Detect which cell encompasses the target text, then output its (X, Y) center coordinate. 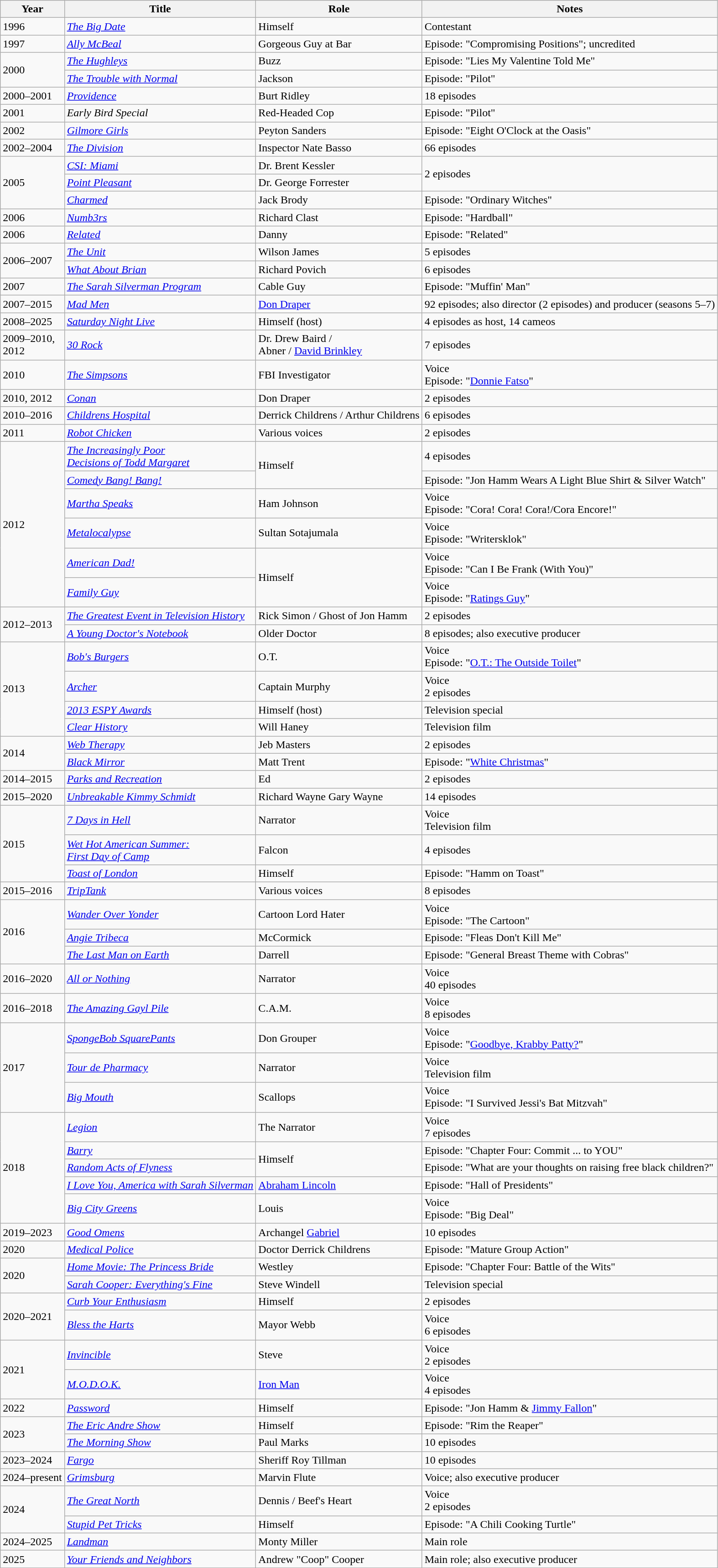
Toast of London (160, 873)
2007–2015 (32, 304)
Jackson (339, 78)
C.A.M. (339, 1009)
Wet Hot American Summer: First Day of Camp (160, 850)
What About Brian (160, 269)
2023–2024 (32, 1460)
Episode: "Jon Hamm Wears A Light Blue Shirt & Silver Watch" (570, 480)
Dr. George Forrester (339, 182)
2022 (32, 1408)
Legion (160, 1127)
McCormick (339, 938)
Year (32, 9)
Gorgeous Guy at Bar (339, 44)
Darrell (339, 955)
Mad Men (160, 304)
VoiceEpisode: "The Cartoon" (570, 914)
American Dad! (160, 563)
Episode: "Eight O'Clock at the Oasis" (570, 130)
Point Pleasant (160, 182)
7 Days in Hell (160, 820)
2008–2025 (32, 321)
Metalocalypse (160, 533)
14 episodes (570, 797)
Home Movie: The Princess Bride (160, 1267)
Will Haney (339, 727)
VoiceEpisode: "Cora! Cora! Cora!/Cora Encore!" (570, 503)
Voice7 episodes (570, 1127)
2010, 2012 (32, 398)
A Young Doctor's Notebook (160, 633)
Grimsburg (160, 1477)
Clear History (160, 727)
Contestant (570, 26)
Derrick Childrens / Arthur Childrens (339, 415)
Episode: "A Chili Cooking Turtle" (570, 1524)
Peyton Sanders (339, 130)
Ed (339, 779)
Episode: "Ordinary Witches" (570, 200)
2025 (32, 1559)
2016–2020 (32, 978)
Random Acts of Flyness (160, 1168)
Medical Police (160, 1249)
2013 ESPY Awards (160, 710)
Episode: "Hamm on Toast" (570, 873)
2002 (32, 130)
Richard Clast (339, 217)
Numb3rs (160, 217)
Cable Guy (339, 287)
Scallops (339, 1097)
Childrens Hospital (160, 415)
2000–2001 (32, 96)
TripTank (160, 890)
Fargo (160, 1460)
Ham Johnson (339, 503)
Wander Over Yonder (160, 914)
Episode: "Jon Hamm & Jimmy Fallon" (570, 1408)
2023 (32, 1434)
Captain Murphy (339, 687)
Episode: "Mature Group Action" (570, 1249)
2010–2016 (32, 415)
Wilson James (339, 252)
2018 (32, 1168)
Martha Speaks (160, 503)
Andrew "Coop" Cooper (339, 1559)
Title (160, 9)
Stupid Pet Tricks (160, 1524)
Episode: "Compromising Positions"; uncredited (570, 44)
Richard Povich (339, 269)
Louis (339, 1208)
2002–2004 (32, 148)
Notes (570, 9)
Comedy Bang! Bang! (160, 480)
Landman (160, 1542)
VoiceEpisode: "Goodbye, Krabby Patty?" (570, 1038)
2013 (32, 689)
30 Rock (160, 345)
1996 (32, 26)
Jeb Masters (339, 745)
O.T. (339, 657)
FBI Investigator (339, 375)
2024–2025 (32, 1542)
Paul Marks (339, 1443)
Family Guy (160, 593)
7 episodes (570, 345)
Rick Simon / Ghost of Jon Hamm (339, 616)
2005 (32, 182)
Curb Your Enthusiasm (160, 1302)
Episode: "Lies My Valentine Told Me" (570, 61)
Richard Wayne Gary Wayne (339, 797)
Saturday Night Live (160, 321)
The Simpsons (160, 375)
Episode: "Chapter Four: Commit ... to YOU" (570, 1150)
2010 (32, 375)
2016–2018 (32, 1009)
Tour de Pharmacy (160, 1068)
Voice; also executive producer (570, 1477)
2000 (32, 70)
The Morning Show (160, 1443)
Television film (570, 727)
2007 (32, 287)
Bob's Burgers (160, 657)
2006–2007 (32, 261)
2014 (32, 753)
Related (160, 235)
Older Doctor (339, 633)
VoiceEpisode: "Writersklok" (570, 533)
Episode: "Fleas Don't Kill Me" (570, 938)
2001 (32, 113)
Episode: "Hall of Presidents" (570, 1185)
SpongeBob SquarePants (160, 1038)
Voice40 episodes (570, 978)
The Eric Andre Show (160, 1425)
Black Mirror (160, 762)
2009–2010,2012 (32, 345)
Episode: "Related" (570, 235)
CSI: Miami (160, 165)
Abraham Lincoln (339, 1185)
Ally McBeal (160, 44)
Burt Ridley (339, 96)
Voice6 episodes (570, 1325)
VoiceEpisode: "Donnie Fatso" (570, 375)
M.O.D.O.K. (160, 1384)
Voice4 episodes (570, 1384)
Episode: "Chapter Four: Battle of the Wits" (570, 1267)
Invincible (160, 1355)
The Greatest Event in Television History (160, 616)
2014–2015 (32, 779)
All or Nothing (160, 978)
Password (160, 1408)
Red-Headed Cop (339, 113)
Falcon (339, 850)
The Sarah Silverman Program (160, 287)
Matt Trent (339, 762)
Westley (339, 1267)
Steve Windell (339, 1284)
5 episodes (570, 252)
18 episodes (570, 96)
Sultan Sotajumala (339, 533)
2024 (32, 1509)
2021 (32, 1370)
Role (339, 9)
Marvin Flute (339, 1477)
Early Bird Special (160, 113)
Barry (160, 1150)
Gilmore Girls (160, 130)
Voice8 episodes (570, 1009)
Charmed (160, 200)
Good Omens (160, 1232)
Episode: "What are your thoughts on raising free black children?" (570, 1168)
8 episodes (570, 890)
Sheriff Roy Tillman (339, 1460)
2016 (32, 931)
The Hughleys (160, 61)
VoiceEpisode: "Big Deal" (570, 1208)
Dr. Brent Kessler (339, 165)
2020–2021 (32, 1317)
Don Grouper (339, 1038)
8 episodes; also executive producer (570, 633)
Episode: "Hardball" (570, 217)
Episode: "General Breast Theme with Cobras" (570, 955)
66 episodes (570, 148)
The Narrator (339, 1127)
Dr. Drew Baird / Abner / David Brinkley (339, 345)
2019–2023 (32, 1232)
1997 (32, 44)
Episode: "White Christmas" (570, 762)
Buzz (339, 61)
Your Friends and Neighbors (160, 1559)
Main role; also executive producer (570, 1559)
Doctor Derrick Childrens (339, 1249)
Big Mouth (160, 1097)
92 episodes; also director (2 episodes) and producer (seasons 5–7) (570, 304)
Iron Man (339, 1384)
Providence (160, 96)
2015–2016 (32, 890)
2012 (32, 524)
The Division (160, 148)
The Amazing Gayl Pile (160, 1009)
Archer (160, 687)
VoiceEpisode: "Ratings Guy" (570, 593)
VoiceEpisode: "I Survived Jessi's Bat Mitzvah" (570, 1097)
Sarah Cooper: Everything's Fine (160, 1284)
Danny (339, 235)
Jack Brody (339, 200)
2015–2020 (32, 797)
Main role (570, 1542)
Unbreakable Kimmy Schmidt (160, 797)
Robot Chicken (160, 433)
Angie Tribeca (160, 938)
2011 (32, 433)
I Love You, America with Sarah Silverman (160, 1185)
Bless the Harts (160, 1325)
4 episodes as host, 14 cameos (570, 321)
The Great North (160, 1501)
Mayor Webb (339, 1325)
The Unit (160, 252)
VoiceEpisode: "Can I Be Frank (With You)" (570, 563)
The Last Man on Earth (160, 955)
Episode: "Rim the Reaper" (570, 1425)
VoiceEpisode: "O.T.: The Outside Toilet" (570, 657)
Conan (160, 398)
2012–2013 (32, 625)
Archangel Gabriel (339, 1232)
Inspector Nate Basso (339, 148)
The Increasingly Poor Decisions of Todd Margaret (160, 456)
Cartoon Lord Hater (339, 914)
Episode: "Muffin' Man" (570, 287)
The Trouble with Normal (160, 78)
Parks and Recreation (160, 779)
2024–present (32, 1477)
Dennis / Beef's Heart (339, 1501)
2017 (32, 1068)
Monty Miller (339, 1542)
Web Therapy (160, 745)
Steve (339, 1355)
The Big Date (160, 26)
2015 (32, 844)
Big City Greens (160, 1208)
